Identify which cell holds the provided text, then report its (X, Y) central coordinate. 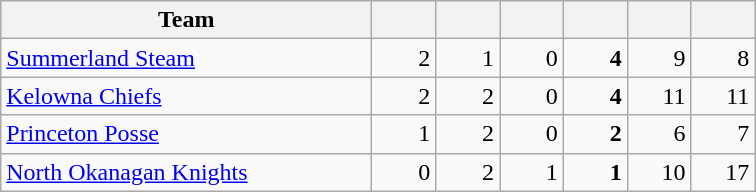
8 (723, 58)
7 (723, 134)
9 (659, 58)
Kelowna Chiefs (186, 96)
Team (186, 20)
6 (659, 134)
Princeton Posse (186, 134)
17 (723, 172)
10 (659, 172)
North Okanagan Knights (186, 172)
Summerland Steam (186, 58)
